Return (x, y) of the center of cell containing provided text 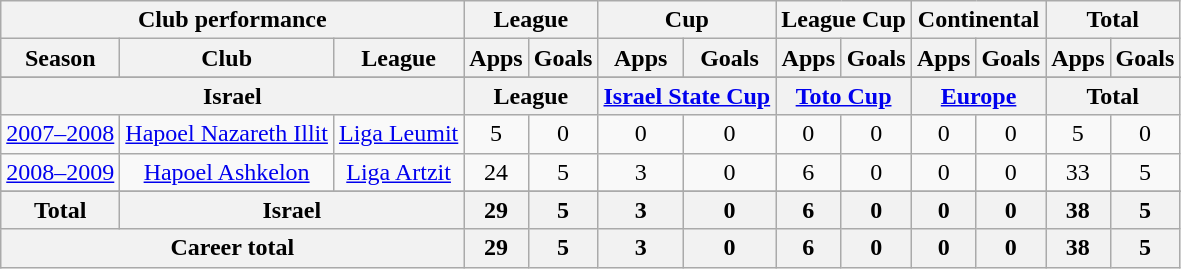
Club performance (232, 20)
Club (227, 58)
League Cup (844, 20)
Hapoel Nazareth Illit (227, 134)
24 (496, 172)
2007–2008 (60, 134)
Cup (687, 20)
Liga Leumit (398, 134)
Hapoel Ashkelon (227, 172)
Europe (978, 96)
Israel State Cup (687, 96)
Continental (978, 20)
Career total (232, 248)
33 (1078, 172)
Season (60, 58)
Toto Cup (844, 96)
2008–2009 (60, 172)
Liga Artzit (398, 172)
